Return the (x, y) coordinate for the center point of the cell that contains the specified text.  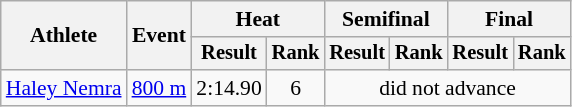
Athlete (64, 36)
800 m (160, 88)
Final (508, 19)
2:14.90 (228, 88)
did not advance (447, 88)
Semifinal (386, 19)
Event (160, 36)
6 (296, 88)
Haley Nemra (64, 88)
Heat (258, 19)
